Search for the cell housing the specified text and yield its [X, Y] center coordinate. 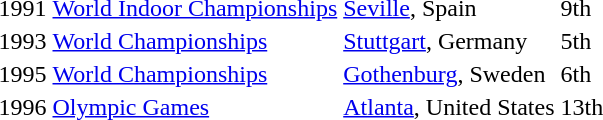
Stuttgart, Germany [449, 41]
Gothenburg, Sweden [449, 74]
